Locate the cell with the specified text and output its [x, y] center coordinate. 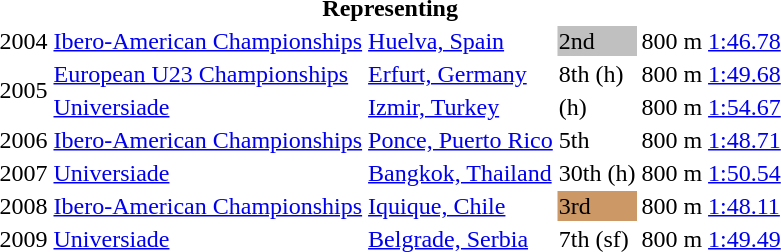
Huelva, Spain [461, 41]
Iquique, Chile [461, 206]
Ponce, Puerto Rico [461, 140]
5th [597, 140]
30th (h) [597, 173]
2nd [597, 41]
3rd [597, 206]
(h) [597, 107]
8th (h) [597, 74]
Izmir, Turkey [461, 107]
Bangkok, Thailand [461, 173]
European U23 Championships [208, 74]
Erfurt, Germany [461, 74]
